For the text-containing cell, return its midpoint in (x, y) coordinate format. 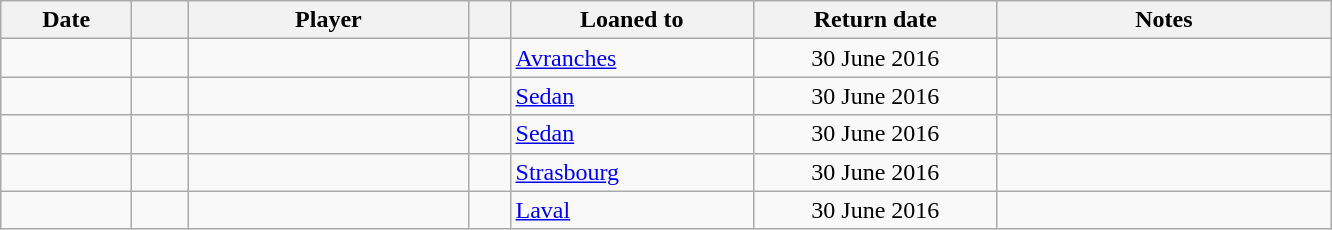
Laval (632, 210)
Strasbourg (632, 172)
Loaned to (632, 20)
Return date (876, 20)
Player (328, 20)
Avranches (632, 58)
Notes (1164, 20)
Date (66, 20)
